Detect which cell encompasses the target text, then output its (x, y) center coordinate. 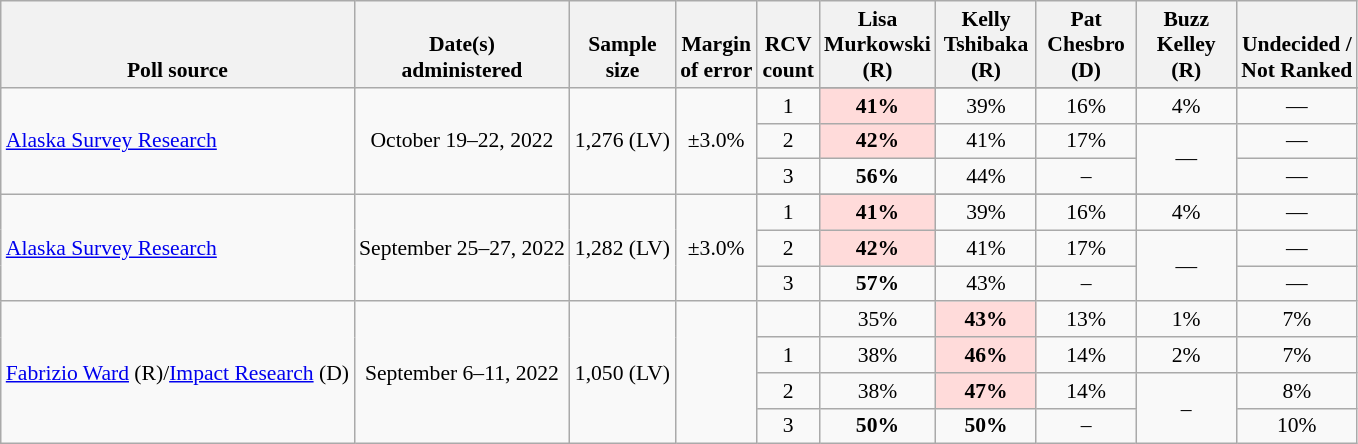
Date(s)administered (462, 44)
Poll source (178, 44)
8% (1296, 391)
October 19–22, 2022 (462, 142)
Fabrizio Ward (R)/Impact Research (D) (178, 373)
Undecided / Not Ranked (1296, 44)
1% (1186, 320)
35% (878, 320)
1,276 (LV) (622, 142)
RCVcount (788, 44)
44% (986, 177)
Marginof error (716, 44)
10% (1296, 426)
LisaMurkowski(R) (878, 44)
2% (1186, 355)
1,282 (LV) (622, 248)
PatChesbro(D) (1086, 44)
BuzzKelley(R) (1186, 44)
September 6–11, 2022 (462, 373)
47% (986, 391)
57% (878, 284)
September 25–27, 2022 (462, 248)
1,050 (LV) (622, 373)
56% (878, 177)
Samplesize (622, 44)
13% (1086, 320)
46% (986, 355)
KellyTshibaka(R) (986, 44)
